Detect which cell encompasses the target text, then output its (x, y) center coordinate. 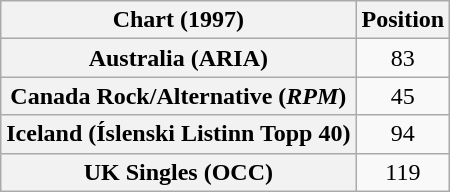
Chart (1997) (178, 20)
94 (403, 134)
UK Singles (OCC) (178, 172)
Australia (ARIA) (178, 58)
119 (403, 172)
Canada Rock/Alternative (RPM) (178, 96)
83 (403, 58)
Iceland (Íslenski Listinn Topp 40) (178, 134)
Position (403, 20)
45 (403, 96)
